Scan for the cell matching the given text and deliver its (X, Y) coordinate at center. 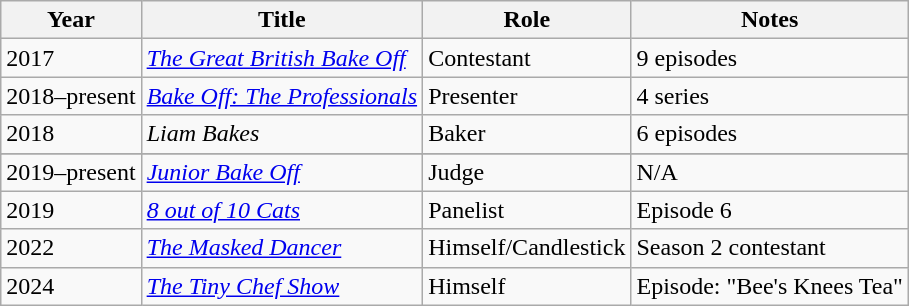
6 episodes (770, 134)
2024 (71, 286)
Liam Bakes (282, 134)
Contestant (527, 58)
Episode 6 (770, 210)
Year (71, 20)
Episode: "Bee's Knees Tea" (770, 286)
2019 (71, 210)
Notes (770, 20)
Bake Off: The Professionals (282, 96)
2018–present (71, 96)
2019–present (71, 172)
Judge (527, 172)
Season 2 contestant (770, 248)
4 series (770, 96)
Title (282, 20)
Himself (527, 286)
2018 (71, 134)
N/A (770, 172)
Himself/Candlestick (527, 248)
8 out of 10 Cats (282, 210)
2017 (71, 58)
9 episodes (770, 58)
Baker (527, 134)
The Tiny Chef Show (282, 286)
2022 (71, 248)
The Masked Dancer (282, 248)
Panelist (527, 210)
The Great British Bake Off (282, 58)
Presenter (527, 96)
Junior Bake Off (282, 172)
Role (527, 20)
